Detect which cell encompasses the target text, then output its [X, Y] center coordinate. 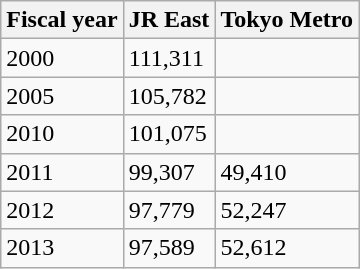
2005 [62, 96]
2013 [62, 248]
97,589 [169, 248]
2010 [62, 134]
Fiscal year [62, 20]
111,311 [169, 58]
2011 [62, 172]
97,779 [169, 210]
105,782 [169, 96]
JR East [169, 20]
99,307 [169, 172]
52,612 [287, 248]
2000 [62, 58]
101,075 [169, 134]
49,410 [287, 172]
2012 [62, 210]
Tokyo Metro [287, 20]
52,247 [287, 210]
